Return the [X, Y] coordinate for the center point of the cell that contains the specified text.  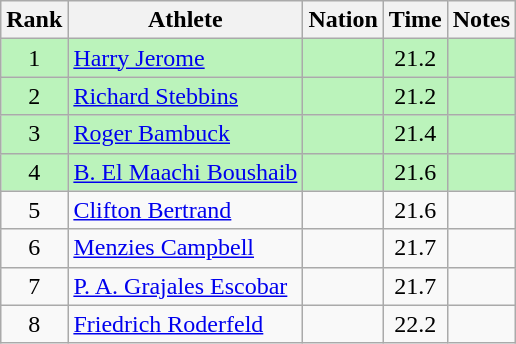
Friedrich Roderfeld [186, 324]
4 [34, 172]
Notes [481, 20]
Time [415, 20]
Richard Stebbins [186, 96]
Roger Bambuck [186, 134]
7 [34, 286]
Clifton Bertrand [186, 210]
8 [34, 324]
21.4 [415, 134]
Rank [34, 20]
Menzies Campbell [186, 248]
6 [34, 248]
Athlete [186, 20]
Harry Jerome [186, 58]
1 [34, 58]
B. El Maachi Boushaib [186, 172]
Nation [343, 20]
22.2 [415, 324]
5 [34, 210]
3 [34, 134]
P. A. Grajales Escobar [186, 286]
2 [34, 96]
